Find where the given text appears and provide that cell's center as [X, Y] coordinate. 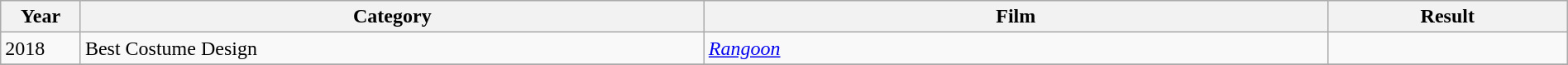
Film [1016, 17]
Year [41, 17]
Category [392, 17]
2018 [41, 48]
Rangoon [1016, 48]
Best Costume Design [392, 48]
Result [1447, 17]
